Scan for the cell matching the given text and deliver its (x, y) coordinate at center. 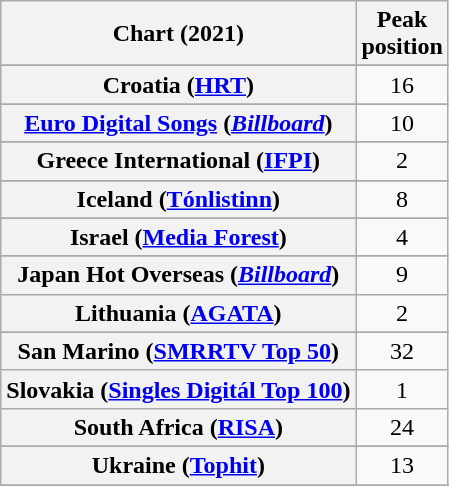
32 (402, 351)
South Africa (RISA) (178, 427)
1 (402, 389)
Peakposition (402, 34)
Euro Digital Songs (Billboard) (178, 123)
Lithuania (AGATA) (178, 313)
16 (402, 85)
Chart (2021) (178, 34)
9 (402, 275)
4 (402, 237)
Greece International (IFPI) (178, 161)
Croatia (HRT) (178, 85)
10 (402, 123)
8 (402, 199)
Israel (Media Forest) (178, 237)
24 (402, 427)
13 (402, 465)
Ukraine (Tophit) (178, 465)
Japan Hot Overseas (Billboard) (178, 275)
Iceland (Tónlistinn) (178, 199)
San Marino (SMRRTV Top 50) (178, 351)
Slovakia (Singles Digitál Top 100) (178, 389)
